Determine the [x, y] coordinate at the center of the cell enclosing the given text.  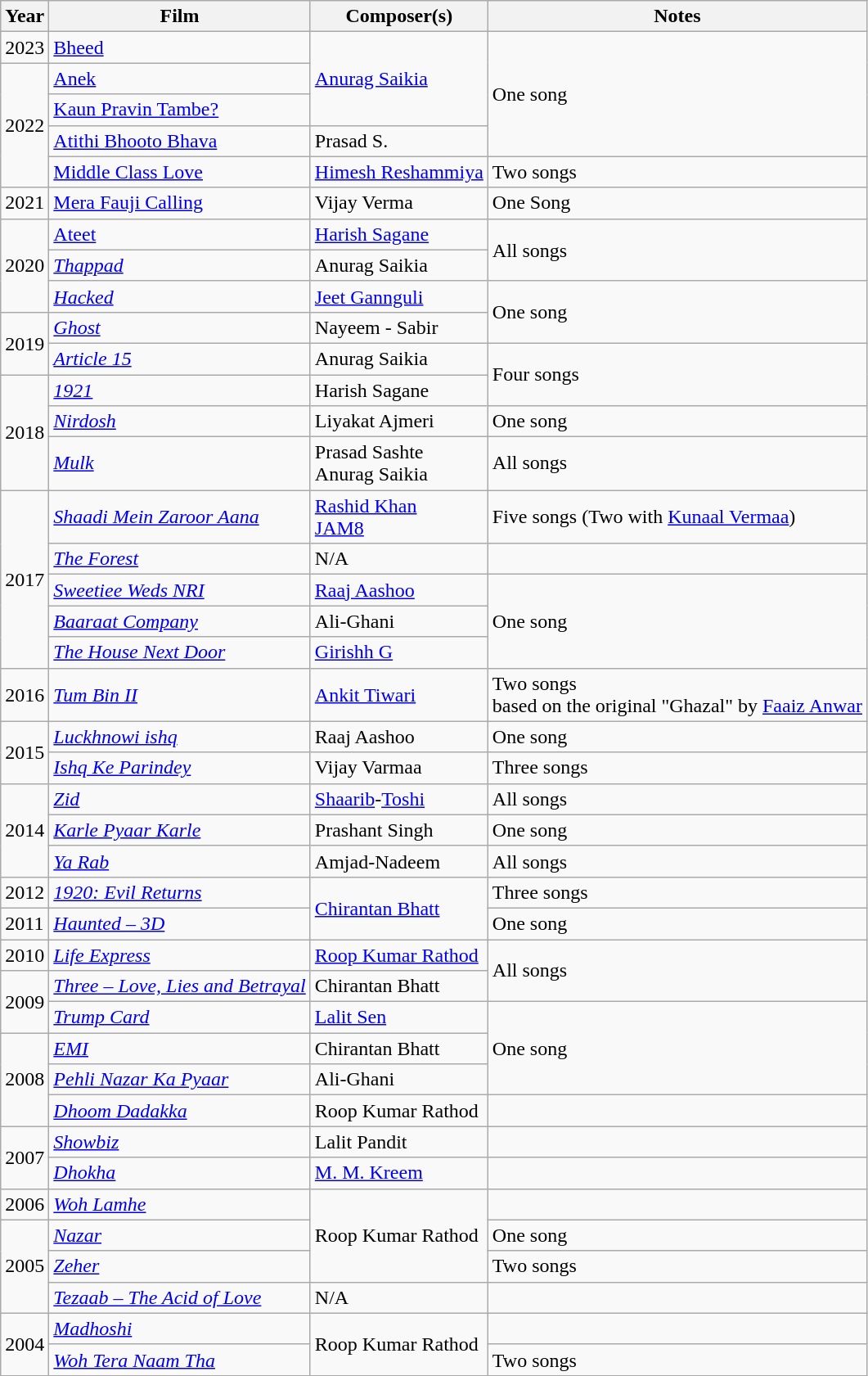
2007 [25, 1157]
Zid [180, 799]
Three – Love, Lies and Betrayal [180, 986]
2006 [25, 1204]
Sweetiee Weds NRI [180, 590]
2004 [25, 1344]
2005 [25, 1266]
Five songs (Two with Kunaal Vermaa) [677, 517]
1921 [180, 390]
Ya Rab [180, 861]
Liyakat Ajmeri [399, 422]
2008 [25, 1080]
2016 [25, 694]
Composer(s) [399, 16]
Jeet Gannguli [399, 296]
Hacked [180, 296]
Mera Fauji Calling [180, 203]
Life Express [180, 955]
Pehli Nazar Ka Pyaar [180, 1080]
2018 [25, 432]
Tum Bin II [180, 694]
One Song [677, 203]
Mulk [180, 463]
2014 [25, 830]
Film [180, 16]
The Forest [180, 559]
Year [25, 16]
2011 [25, 923]
Ateet [180, 234]
2010 [25, 955]
Ghost [180, 327]
Notes [677, 16]
2021 [25, 203]
Showbiz [180, 1142]
Prasad SashteAnurag Saikia [399, 463]
Nirdosh [180, 422]
Madhoshi [180, 1329]
Anek [180, 79]
2015 [25, 752]
Woh Tera Naam Tha [180, 1360]
Trump Card [180, 1017]
2019 [25, 343]
Haunted – 3D [180, 923]
2017 [25, 580]
Lalit Pandit [399, 1142]
Prasad S. [399, 141]
Amjad-Nadeem [399, 861]
Baaraat Company [180, 621]
Zeher [180, 1266]
Thappad [180, 265]
Atithi Bhooto Bhava [180, 141]
Nayeem - Sabir [399, 327]
2012 [25, 892]
Luckhnowi ishq [180, 737]
Lalit Sen [399, 1017]
Shaadi Mein Zaroor Aana [180, 517]
Middle Class Love [180, 172]
Tezaab – The Acid of Love [180, 1297]
Dhokha [180, 1173]
2009 [25, 1002]
2020 [25, 265]
Bheed [180, 47]
1920: Evil Returns [180, 892]
The House Next Door [180, 652]
M. M. Kreem [399, 1173]
Prashant Singh [399, 830]
2022 [25, 125]
Two songsbased on the original "Ghazal" by Faaiz Anwar [677, 694]
Four songs [677, 374]
Kaun Pravin Tambe? [180, 110]
EMI [180, 1049]
Dhoom Dadakka [180, 1111]
Nazar [180, 1235]
Karle Pyaar Karle [180, 830]
Article 15 [180, 359]
Himesh Reshammiya [399, 172]
Ankit Tiwari [399, 694]
Rashid KhanJAM8 [399, 517]
Vijay Verma [399, 203]
Woh Lamhe [180, 1204]
Vijay Varmaa [399, 768]
Shaarib-Toshi [399, 799]
Ishq Ke Parindey [180, 768]
Girishh G [399, 652]
2023 [25, 47]
